From the cell containing the given text, extract its center point as (X, Y) coordinate. 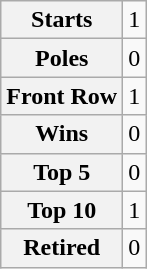
Retired (62, 248)
Wins (62, 134)
Front Row (62, 96)
Top 10 (62, 210)
Top 5 (62, 172)
Poles (62, 58)
Starts (62, 20)
